Locate the cell with the specified text and output its (x, y) center coordinate. 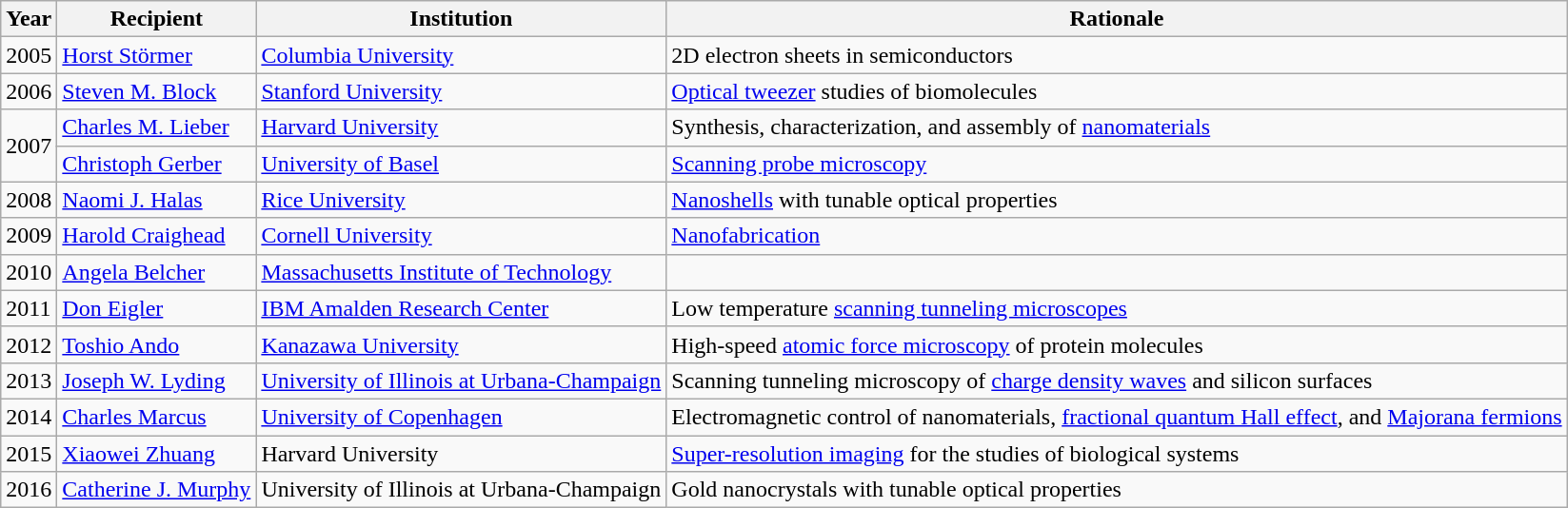
Year (29, 19)
University of Copenhagen (461, 417)
2007 (29, 146)
2010 (29, 272)
Electromagnetic control of nanomaterials, fractional quantum Hall effect, and Majorana fermions (1117, 417)
2006 (29, 91)
Cornell University (461, 236)
Xiaowei Zhuang (156, 454)
Synthesis, characterization, and assembly of nanomaterials (1117, 127)
2013 (29, 381)
Christoph Gerber (156, 164)
IBM Amalden Research Center (461, 308)
Catherine J. Murphy (156, 490)
2009 (29, 236)
Naomi J. Halas (156, 200)
Don Eigler (156, 308)
High-speed atomic force microscopy of protein molecules (1117, 344)
2008 (29, 200)
2012 (29, 344)
Nanoshells with tunable optical properties (1117, 200)
Super-resolution imaging for the studies of biological systems (1117, 454)
Optical tweezer studies of biomolecules (1117, 91)
Scanning probe microscopy (1117, 164)
Gold nanocrystals with tunable optical properties (1117, 490)
Horst Störmer (156, 55)
2015 (29, 454)
Charles M. Lieber (156, 127)
2D electron sheets in semiconductors (1117, 55)
Steven M. Block (156, 91)
Stanford University (461, 91)
Charles Marcus (156, 417)
2014 (29, 417)
Institution (461, 19)
Angela Belcher (156, 272)
University of Basel (461, 164)
Scanning tunneling microscopy of charge density waves and silicon surfaces (1117, 381)
Joseph W. Lyding (156, 381)
Columbia University (461, 55)
Low temperature scanning tunneling microscopes (1117, 308)
2011 (29, 308)
Rationale (1117, 19)
Rice University (461, 200)
Nanofabrication (1117, 236)
Recipient (156, 19)
Massachusetts Institute of Technology (461, 272)
Harold Craighead (156, 236)
Toshio Ando (156, 344)
Kanazawa University (461, 344)
2005 (29, 55)
2016 (29, 490)
